For the text-containing cell, return its midpoint in [X, Y] coordinate format. 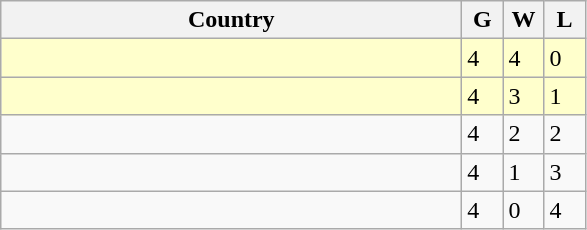
G [482, 20]
W [524, 20]
L [564, 20]
Country [232, 20]
